From the cell containing the given text, extract its center point as [x, y] coordinate. 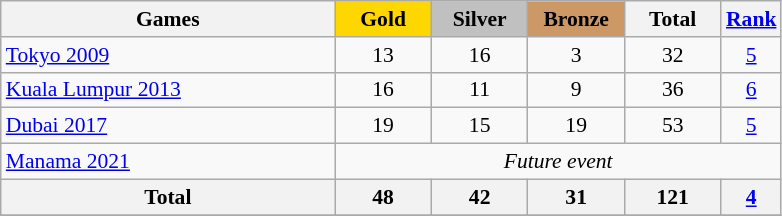
4 [752, 197]
42 [480, 197]
Manama 2021 [168, 162]
15 [480, 126]
11 [480, 90]
13 [384, 55]
Games [168, 19]
Dubai 2017 [168, 126]
Tokyo 2009 [168, 55]
3 [576, 55]
Future event [558, 162]
Bronze [576, 19]
Gold [384, 19]
6 [752, 90]
Silver [480, 19]
121 [672, 197]
53 [672, 126]
31 [576, 197]
Rank [752, 19]
36 [672, 90]
Kuala Lumpur 2013 [168, 90]
48 [384, 197]
32 [672, 55]
9 [576, 90]
